Pinpoint the cell where the given text exists, returning its [x, y] midpoint coordinate. 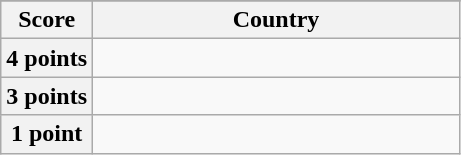
4 points [47, 58]
3 points [47, 96]
Country [276, 20]
Score [47, 20]
1 point [47, 134]
